Search for the cell housing the specified text and yield its (x, y) center coordinate. 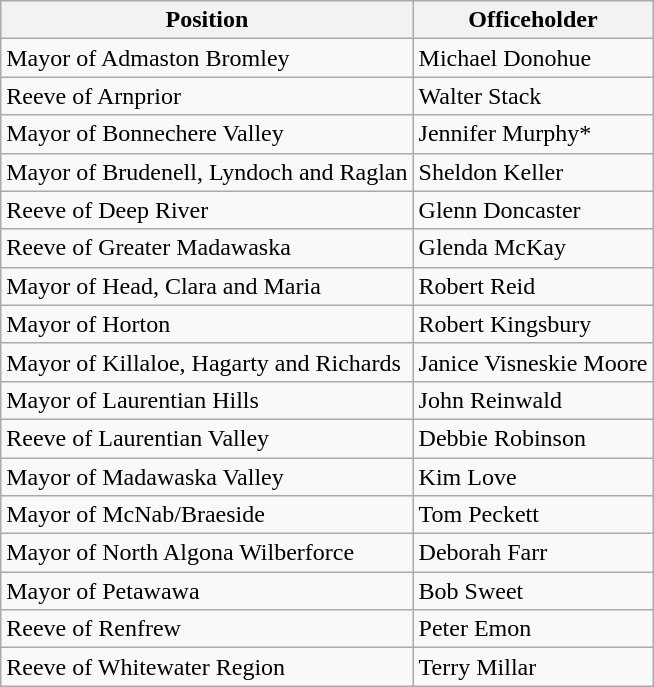
Michael Donohue (533, 58)
Debbie Robinson (533, 438)
Officeholder (533, 20)
Tom Peckett (533, 515)
Bob Sweet (533, 591)
Peter Emon (533, 629)
Robert Kingsbury (533, 324)
Deborah Farr (533, 553)
Terry Millar (533, 667)
Reeve of Laurentian Valley (207, 438)
Mayor of Madawaska Valley (207, 477)
Mayor of Head, Clara and Maria (207, 286)
Kim Love (533, 477)
Jennifer Murphy* (533, 134)
Janice Visneskie Moore (533, 362)
Reeve of Renfrew (207, 629)
Position (207, 20)
Mayor of McNab/Braeside (207, 515)
Reeve of Deep River (207, 210)
Mayor of Horton (207, 324)
John Reinwald (533, 400)
Sheldon Keller (533, 172)
Reeve of Greater Madawaska (207, 248)
Mayor of Bonnechere Valley (207, 134)
Glenn Doncaster (533, 210)
Walter Stack (533, 96)
Mayor of Killaloe, Hagarty and Richards (207, 362)
Glenda McKay (533, 248)
Mayor of Brudenell, Lyndoch and Raglan (207, 172)
Mayor of Petawawa (207, 591)
Mayor of Laurentian Hills (207, 400)
Robert Reid (533, 286)
Reeve of Whitewater Region (207, 667)
Mayor of Admaston Bromley (207, 58)
Reeve of Arnprior (207, 96)
Mayor of North Algona Wilberforce (207, 553)
